Capture the cell that displays the provided text and extract its (X, Y) central coordinate. 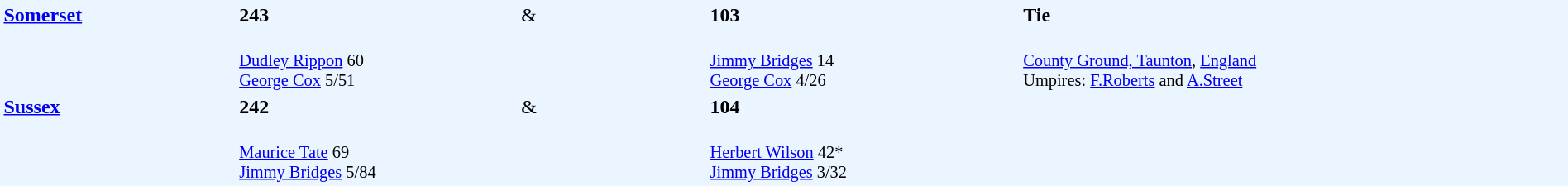
Jimmy Bridges 14 George Cox 4/26 (864, 61)
243 (378, 15)
Tie (1293, 15)
Herbert Wilson 42* Jimmy Bridges 3/32 (864, 152)
103 (864, 15)
County Ground, Taunton, England Umpires: F.Roberts and A.Street (1293, 107)
Dudley Rippon 60 George Cox 5/51 (378, 61)
Maurice Tate 69 Jimmy Bridges 5/84 (378, 152)
Sussex (119, 139)
242 (378, 107)
104 (864, 107)
Somerset (119, 47)
